Return [X, Y] of the center of cell containing provided text 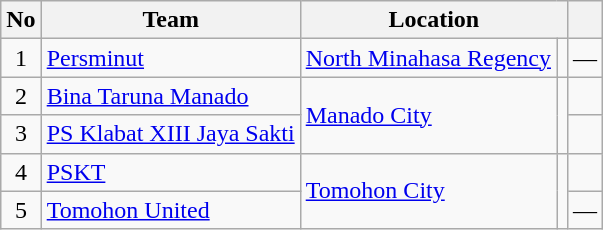
PSKT [170, 172]
PS Klabat XIII Jaya Sakti [170, 134]
Tomohon United [170, 210]
1 [21, 58]
2 [21, 96]
Bina Taruna Manado [170, 96]
Persminut [170, 58]
No [21, 20]
North Minahasa Regency [428, 58]
4 [21, 172]
Team [170, 20]
5 [21, 210]
Tomohon City [428, 191]
Location [434, 20]
3 [21, 134]
Manado City [428, 115]
